Determine the (x, y) coordinate at the center of the cell enclosing the given text.  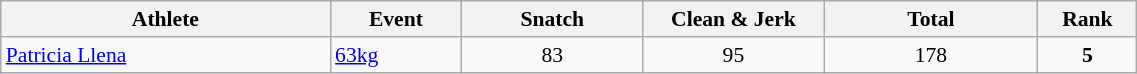
Event (396, 19)
83 (552, 55)
5 (1088, 55)
Snatch (552, 19)
Total (931, 19)
178 (931, 55)
63kg (396, 55)
Athlete (166, 19)
Clean & Jerk (734, 19)
95 (734, 55)
Rank (1088, 19)
Patricia Llena (166, 55)
